Determine the (X, Y) coordinate at the center of the cell enclosing the given text.  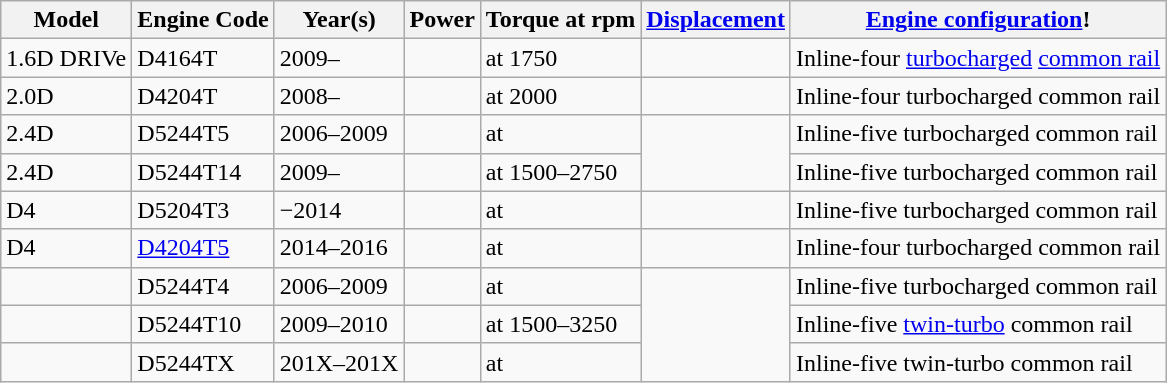
D4204T (203, 96)
Power (442, 20)
at 1750 (560, 58)
Engine Code (203, 20)
D5244T5 (203, 134)
D5244TX (203, 362)
2014–2016 (339, 248)
D4164T (203, 58)
D4204T5 (203, 248)
−2014 (339, 210)
D5244T4 (203, 286)
D5244T10 (203, 324)
201X–201X (339, 362)
D5204T3 (203, 210)
2008– (339, 96)
Year(s) (339, 20)
Engine configuration! (978, 20)
at 1500–3250 (560, 324)
D5244T14 (203, 172)
1.6D DRIVe (66, 58)
2.0D (66, 96)
2009–2010 (339, 324)
Displacement (716, 20)
at 1500–2750 (560, 172)
Torque at rpm (560, 20)
Model (66, 20)
at 2000 (560, 96)
